Find where the given text appears and provide that cell's center as [X, Y] coordinate. 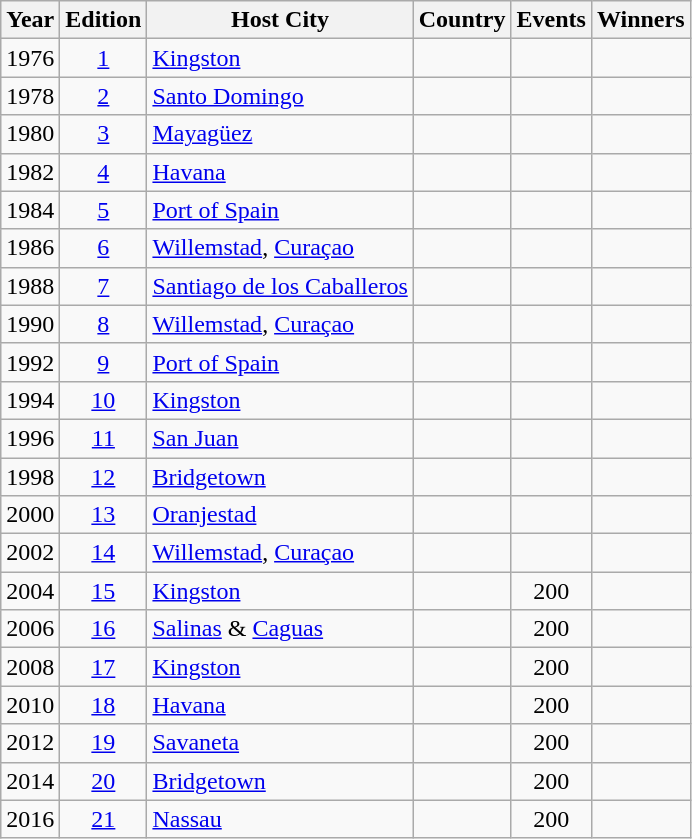
8 [104, 324]
Santo Domingo [280, 96]
Winners [640, 20]
2002 [30, 553]
1990 [30, 324]
Edition [104, 20]
1986 [30, 248]
5 [104, 210]
15 [104, 591]
Savaneta [280, 743]
10 [104, 400]
1980 [30, 134]
2012 [30, 743]
3 [104, 134]
1 [104, 58]
Salinas & Caguas [280, 629]
20 [104, 781]
1984 [30, 210]
21 [104, 819]
1998 [30, 477]
13 [104, 515]
Country [462, 20]
San Juan [280, 438]
19 [104, 743]
Santiago de los Caballeros [280, 286]
2 [104, 96]
12 [104, 477]
1982 [30, 172]
1992 [30, 362]
7 [104, 286]
4 [104, 172]
Host City [280, 20]
1996 [30, 438]
Nassau [280, 819]
Mayagüez [280, 134]
Year [30, 20]
Events [551, 20]
9 [104, 362]
17 [104, 667]
2010 [30, 705]
2000 [30, 515]
2004 [30, 591]
1994 [30, 400]
14 [104, 553]
16 [104, 629]
18 [104, 705]
2008 [30, 667]
1978 [30, 96]
1988 [30, 286]
6 [104, 248]
Oranjestad [280, 515]
1976 [30, 58]
2006 [30, 629]
2014 [30, 781]
11 [104, 438]
2016 [30, 819]
